Search for the cell housing the specified text and yield its (x, y) center coordinate. 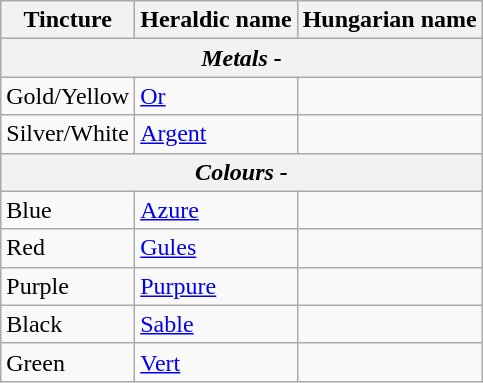
Green (68, 362)
Purpure (216, 286)
Or (216, 96)
Tincture (68, 20)
Sable (216, 324)
Argent (216, 134)
Black (68, 324)
Red (68, 248)
Vert (216, 362)
Metals - (242, 58)
Gold/Yellow (68, 96)
Colours - (242, 172)
Silver/White (68, 134)
Hungarian name (390, 20)
Gules (216, 248)
Purple (68, 286)
Heraldic name (216, 20)
Blue (68, 210)
Azure (216, 210)
